Capture the cell that displays the provided text and extract its [X, Y] central coordinate. 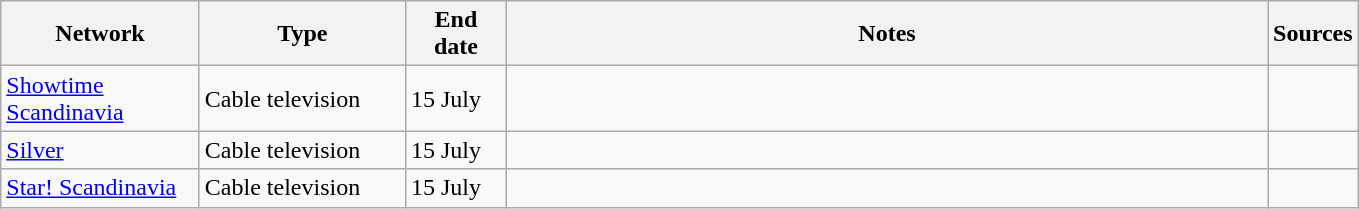
Network [100, 34]
Type [302, 34]
End date [456, 34]
Showtime Scandinavia [100, 98]
Sources [1314, 34]
Silver [100, 150]
Star! Scandinavia [100, 188]
Notes [886, 34]
